Find where the given text appears and provide that cell's center as [x, y] coordinate. 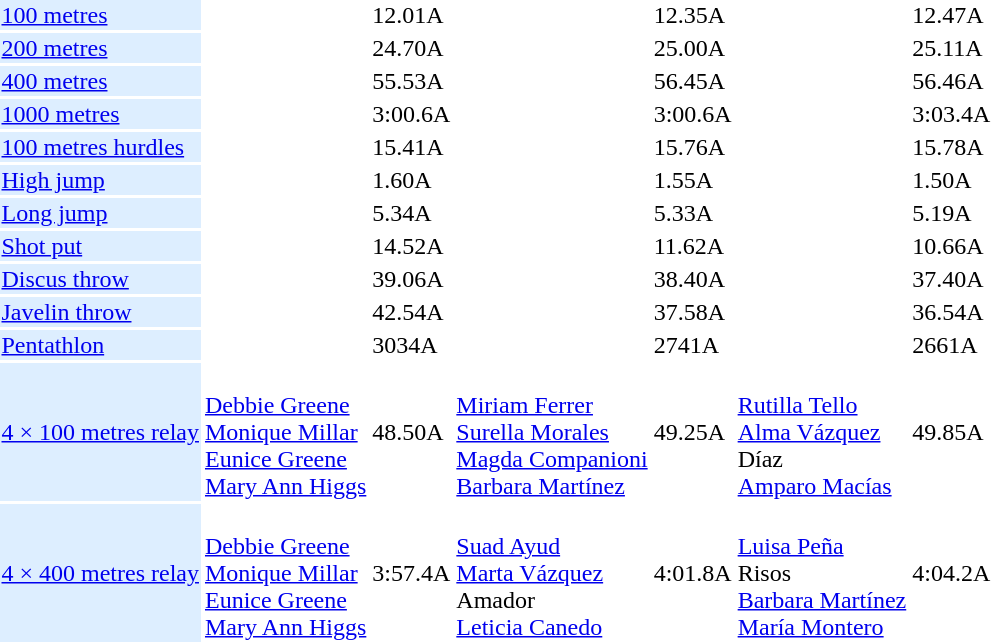
200 metres [100, 48]
Pentathlon [100, 345]
38.40A [692, 279]
12.35A [692, 15]
15.76A [692, 147]
5.33A [692, 213]
Javelin throw [100, 312]
49.25A [692, 432]
Shot put [100, 246]
12.01A [412, 15]
1000 metres [100, 114]
4:01.8A [692, 573]
400 metres [100, 81]
Miriam Ferrer Surella Morales Magda Companioni Barbara Martínez [552, 432]
39.06A [412, 279]
24.70A [412, 48]
4 × 100 metres relay [100, 432]
100 metres hurdles [100, 147]
25.00A [692, 48]
42.54A [412, 312]
Long jump [100, 213]
56.45A [692, 81]
48.50A [412, 432]
15.41A [412, 147]
Discus throw [100, 279]
5.34A [412, 213]
High jump [100, 180]
1.55A [692, 180]
Rutilla Tello Alma Vázquez Díaz Amparo Macías [822, 432]
1.60A [412, 180]
55.53A [412, 81]
14.52A [412, 246]
100 metres [100, 15]
Suad Ayud Marta Vázquez Amador Leticia Canedo [552, 573]
3:57.4A [412, 573]
Luisa Peña Risos Barbara Martínez María Montero [822, 573]
11.62A [692, 246]
37.58A [692, 312]
3034A [412, 345]
4 × 400 metres relay [100, 573]
2741A [692, 345]
